Find where the given text appears and provide that cell's center as [X, Y] coordinate. 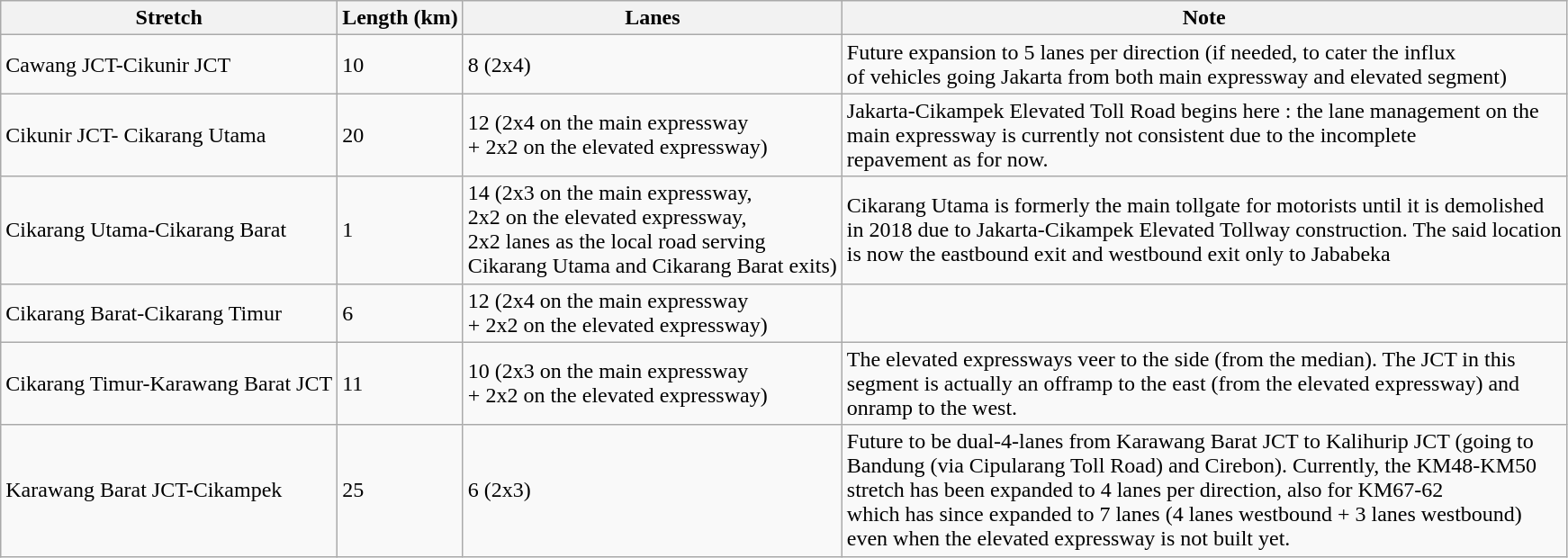
8 (2x4) [652, 65]
Future expansion to 5 lanes per direction (if needed, to cater the influxof vehicles going Jakarta from both main expressway and elevated segment) [1204, 65]
14 (2x3 on the main expressway,2x2 on the elevated expressway,2x2 lanes as the local road servingCikarang Utama and Cikarang Barat exits) [652, 230]
11 [401, 383]
Cikunir JCT- Cikarang Utama [169, 135]
Lanes [652, 18]
Cawang JCT-Cikunir JCT [169, 65]
Cikarang Timur-Karawang Barat JCT [169, 383]
Note [1204, 18]
Karawang Barat JCT-Cikampek [169, 490]
Length (km) [401, 18]
6 [401, 313]
10 [401, 65]
20 [401, 135]
1 [401, 230]
10 (2x3 on the main expressway+ 2x2 on the elevated expressway) [652, 383]
25 [401, 490]
Cikarang Barat-Cikarang Timur [169, 313]
Stretch [169, 18]
6 (2x3) [652, 490]
Cikarang Utama-Cikarang Barat [169, 230]
